Return the (x, y) coordinate for the center point of the cell that contains the specified text.  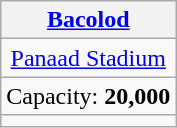
Capacity: 20,000 (88, 96)
Panaad Stadium (88, 58)
Bacolod (88, 20)
